Identify which cell holds the provided text, then report its [x, y] central coordinate. 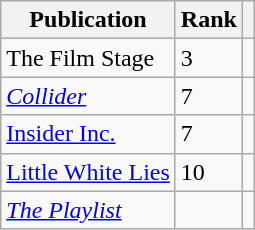
The Playlist [88, 210]
The Film Stage [88, 58]
Insider Inc. [88, 134]
Rank [208, 20]
Little White Lies [88, 172]
Publication [88, 20]
Collider [88, 96]
10 [208, 172]
3 [208, 58]
